Find where the given text appears and provide that cell's center as (x, y) coordinate. 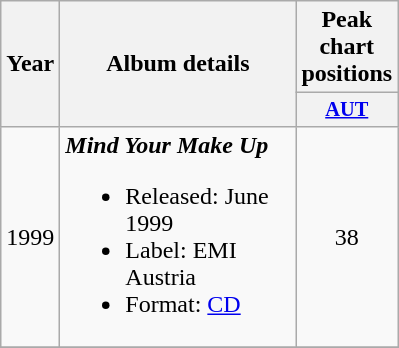
1999 (30, 236)
Mind Your Make UpReleased: June 1999Label: EMI AustriaFormat: CD (178, 236)
Peak chart positions (347, 47)
Album details (178, 64)
38 (347, 236)
Year (30, 64)
AUT (347, 110)
